Search for the cell housing the specified text and yield its [X, Y] center coordinate. 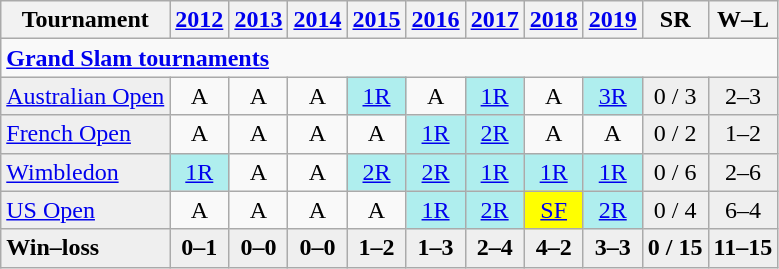
0 / 6 [675, 172]
2018 [554, 20]
2016 [436, 20]
3–3 [612, 248]
0 / 3 [675, 96]
W–L [743, 20]
Win–loss [86, 248]
2015 [376, 20]
1–3 [436, 248]
US Open [86, 210]
2014 [318, 20]
3R [612, 96]
Australian Open [86, 96]
2012 [200, 20]
0 / 2 [675, 134]
11–15 [743, 248]
French Open [86, 134]
2019 [612, 20]
0–1 [200, 248]
2–4 [494, 248]
Tournament [86, 20]
0 / 4 [675, 210]
Grand Slam tournaments [390, 58]
6–4 [743, 210]
2017 [494, 20]
SR [675, 20]
Wimbledon [86, 172]
4–2 [554, 248]
SF [554, 210]
2–3 [743, 96]
0 / 15 [675, 248]
2013 [258, 20]
2–6 [743, 172]
